Detect which cell encompasses the target text, then output its (X, Y) center coordinate. 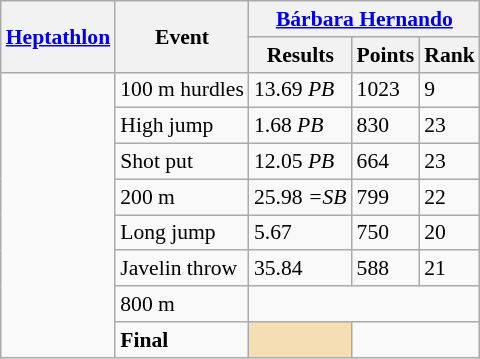
Heptathlon (58, 36)
25.98 =SB (300, 197)
1.68 PB (300, 126)
13.69 PB (300, 90)
200 m (182, 197)
100 m hurdles (182, 90)
20 (450, 233)
Rank (450, 55)
12.05 PB (300, 162)
High jump (182, 126)
Javelin throw (182, 269)
Shot put (182, 162)
35.84 (300, 269)
Event (182, 36)
588 (386, 269)
9 (450, 90)
22 (450, 197)
5.67 (300, 233)
Long jump (182, 233)
21 (450, 269)
Final (182, 340)
830 (386, 126)
Results (300, 55)
664 (386, 162)
750 (386, 233)
Bárbara Hernando (364, 19)
799 (386, 197)
800 m (182, 304)
1023 (386, 90)
Points (386, 55)
